Return (x, y) of the center of cell containing provided text 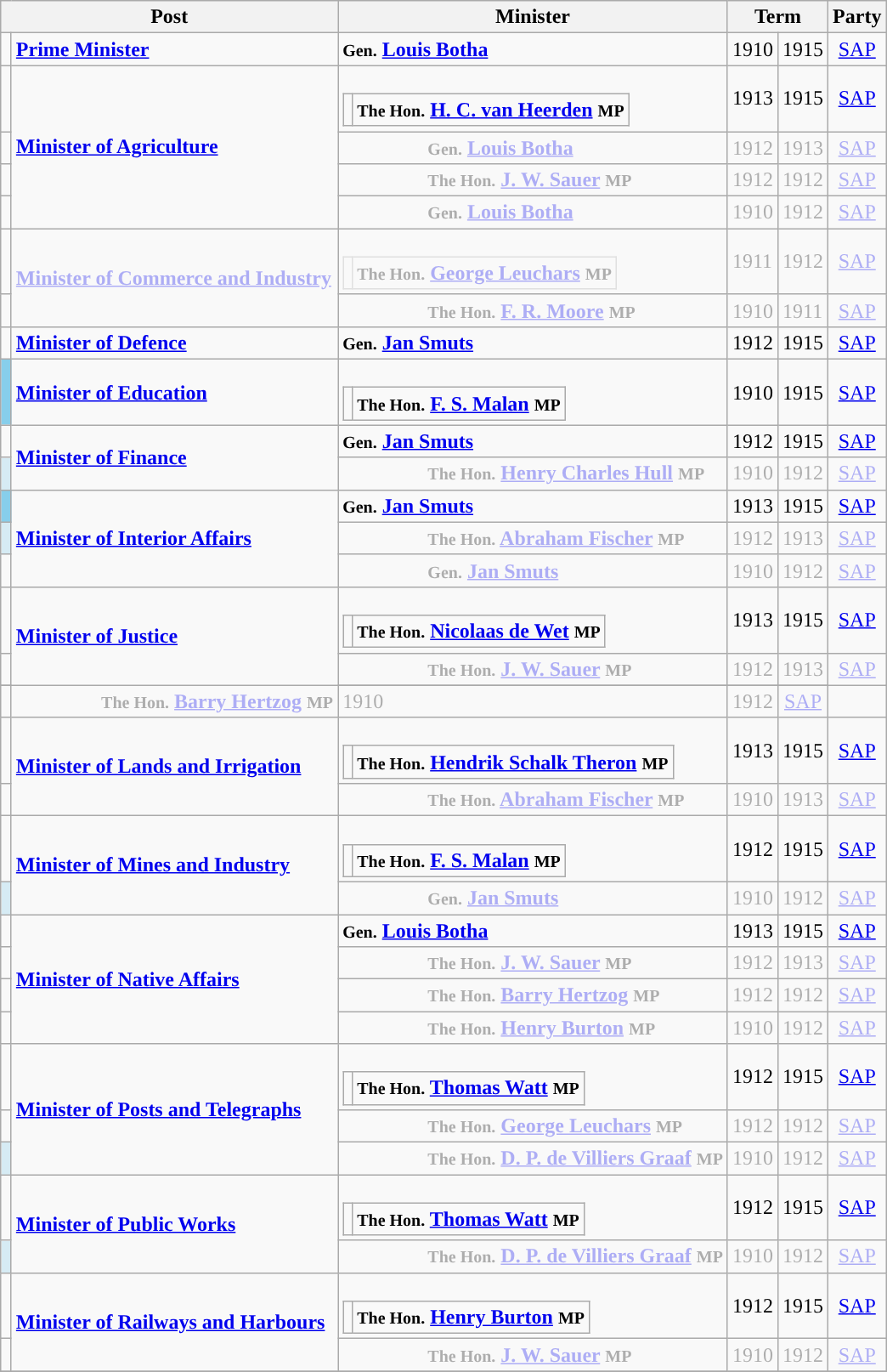
Minister of Posts and Telegraphs (174, 1109)
The Hon. F. R. Moore MP (534, 310)
Minister of Defence (174, 343)
Minister of Mines and Industry (174, 865)
Minister of Native Affairs (174, 979)
Minister of Justice (174, 636)
Minister of Interior Affairs (174, 538)
Minister of Finance (174, 457)
Minister of Education (174, 392)
Minister of Agriculture (174, 147)
Term (777, 17)
Party (857, 17)
Post (170, 17)
Minister of Commerce and Industry (174, 278)
The Hon. Henry Charles Hull MP (534, 473)
Minister of Lands and Irrigation (174, 767)
Prime Minister (174, 49)
Minister of Railways and Harbours (174, 1322)
Minister (534, 17)
Minister of Public Works (174, 1224)
